Detect which cell encompasses the target text, then output its [x, y] center coordinate. 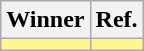
Ref. [116, 20]
Winner [46, 20]
